Extract the (X, Y) coordinate from the center of the cell holding the provided text.  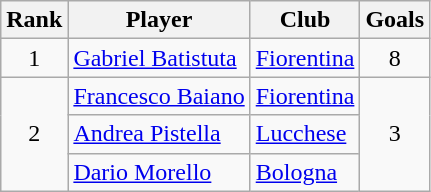
Francesco Baiano (159, 96)
2 (34, 134)
Rank (34, 20)
3 (395, 134)
Andrea Pistella (159, 134)
Club (305, 20)
Dario Morello (159, 172)
Goals (395, 20)
Bologna (305, 172)
Player (159, 20)
1 (34, 58)
8 (395, 58)
Lucchese (305, 134)
Gabriel Batistuta (159, 58)
